Return the [X, Y] coordinate for the center point of the cell that contains the specified text.  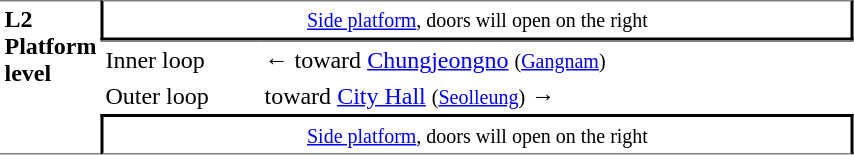
Outer loop [180, 96]
toward City Hall (Seolleung) → [557, 96]
L2Platform level [50, 77]
Inner loop [180, 59]
← toward Chungjeongno (Gangnam) [557, 59]
